Identify which cell holds the provided text, then report its (x, y) central coordinate. 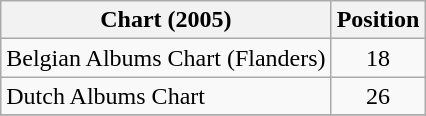
Belgian Albums Chart (Flanders) (166, 58)
Position (378, 20)
Dutch Albums Chart (166, 96)
18 (378, 58)
26 (378, 96)
Chart (2005) (166, 20)
